From the cell containing the given text, extract its center point as (x, y) coordinate. 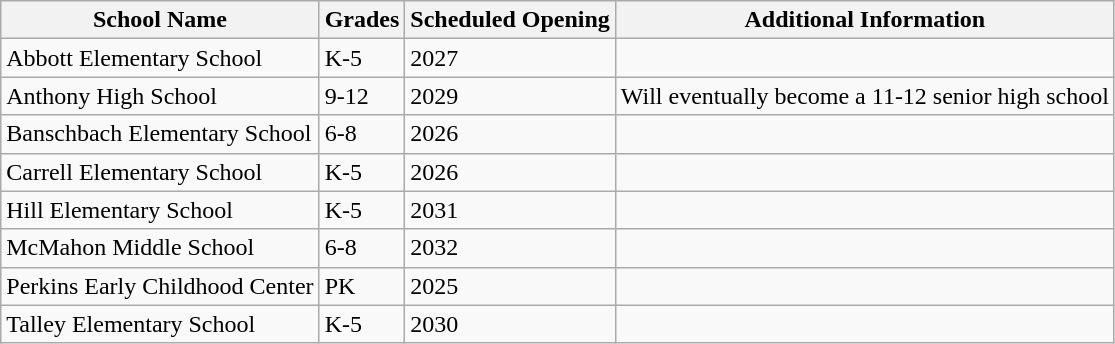
Perkins Early Childhood Center (160, 286)
McMahon Middle School (160, 248)
Carrell Elementary School (160, 172)
2030 (510, 324)
PK (362, 286)
Scheduled Opening (510, 20)
Talley Elementary School (160, 324)
2025 (510, 286)
Banschbach Elementary School (160, 134)
Anthony High School (160, 96)
School Name (160, 20)
2027 (510, 58)
2029 (510, 96)
Abbott Elementary School (160, 58)
Hill Elementary School (160, 210)
9-12 (362, 96)
2031 (510, 210)
Additional Information (864, 20)
2032 (510, 248)
Grades (362, 20)
Will eventually become a 11-12 senior high school (864, 96)
